Identify which cell holds the provided text, then report its [x, y] central coordinate. 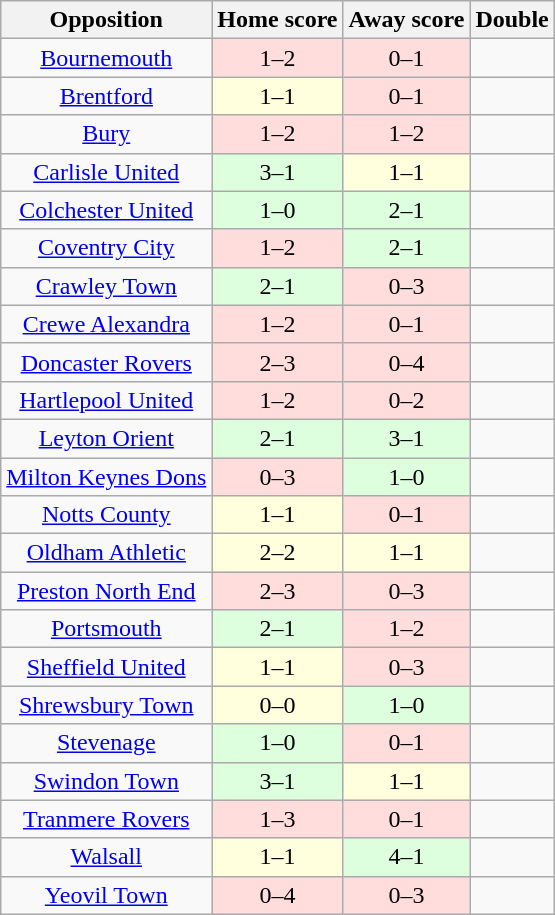
2–2 [278, 553]
Tranmere Rovers [106, 819]
Walsall [106, 857]
Doncaster Rovers [106, 362]
Colchester United [106, 210]
Hartlepool United [106, 400]
Oldham Athletic [106, 553]
Away score [406, 20]
Bournemouth [106, 58]
Shrewsbury Town [106, 705]
Stevenage [106, 743]
Sheffield United [106, 667]
Coventry City [106, 248]
Portsmouth [106, 629]
1–3 [278, 819]
Yeovil Town [106, 895]
Notts County [106, 515]
Preston North End [106, 591]
Opposition [106, 20]
0–0 [278, 705]
Carlisle United [106, 172]
Swindon Town [106, 781]
4–1 [406, 857]
Double [512, 20]
Leyton Orient [106, 438]
Crawley Town [106, 286]
Bury [106, 134]
0–2 [406, 400]
Milton Keynes Dons [106, 477]
Home score [278, 20]
Brentford [106, 96]
Crewe Alexandra [106, 324]
